Search for the cell housing the specified text and yield its (X, Y) center coordinate. 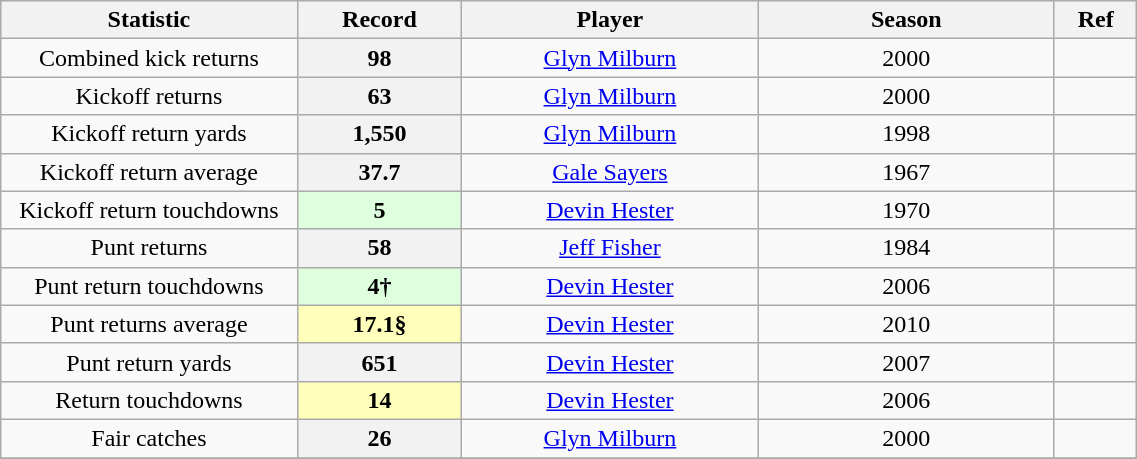
651 (380, 362)
Player (610, 20)
2007 (906, 362)
17.1§ (380, 324)
Season (906, 20)
58 (380, 248)
Kickoff return touchdowns (149, 210)
1970 (906, 210)
Punt return yards (149, 362)
Fair catches (149, 438)
Record (380, 20)
98 (380, 58)
1,550 (380, 134)
Kickoff return average (149, 172)
Jeff Fisher (610, 248)
63 (380, 96)
Statistic (149, 20)
2010 (906, 324)
26 (380, 438)
Gale Sayers (610, 172)
5 (380, 210)
1984 (906, 248)
4† (380, 286)
37.7 (380, 172)
Punt returns (149, 248)
Kickoff returns (149, 96)
1967 (906, 172)
Punt returns average (149, 324)
Punt return touchdowns (149, 286)
Combined kick returns (149, 58)
Ref (1095, 20)
Kickoff return yards (149, 134)
1998 (906, 134)
14 (380, 400)
Return touchdowns (149, 400)
